Search for the cell housing the specified text and yield its [x, y] center coordinate. 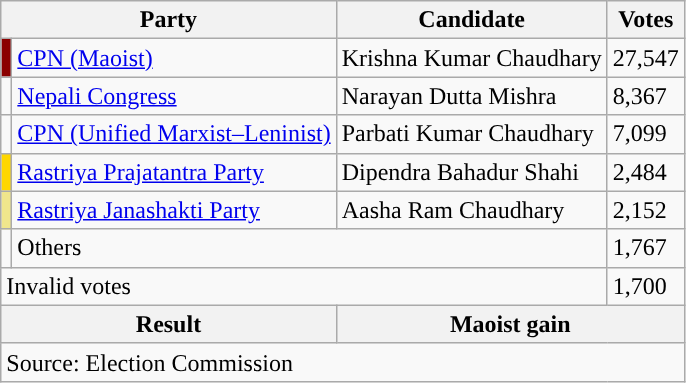
CPN (Unified Marxist–Leninist) [174, 134]
Party [168, 20]
Result [168, 324]
Maoist gain [510, 324]
CPN (Maoist) [174, 58]
2,484 [646, 172]
2,152 [646, 210]
7,099 [646, 134]
Rastriya Janashakti Party [174, 210]
Votes [646, 20]
8,367 [646, 96]
Source: Election Commission [343, 362]
Rastriya Prajatantra Party [174, 172]
1,767 [646, 248]
Candidate [472, 20]
Krishna Kumar Chaudhary [472, 58]
Nepali Congress [174, 96]
Aasha Ram Chaudhary [472, 210]
Parbati Kumar Chaudhary [472, 134]
1,700 [646, 286]
Narayan Dutta Mishra [472, 96]
Others [310, 248]
Dipendra Bahadur Shahi [472, 172]
27,547 [646, 58]
Invalid votes [304, 286]
